Provide the [X, Y] coordinate of the cell's center where the given text is located.  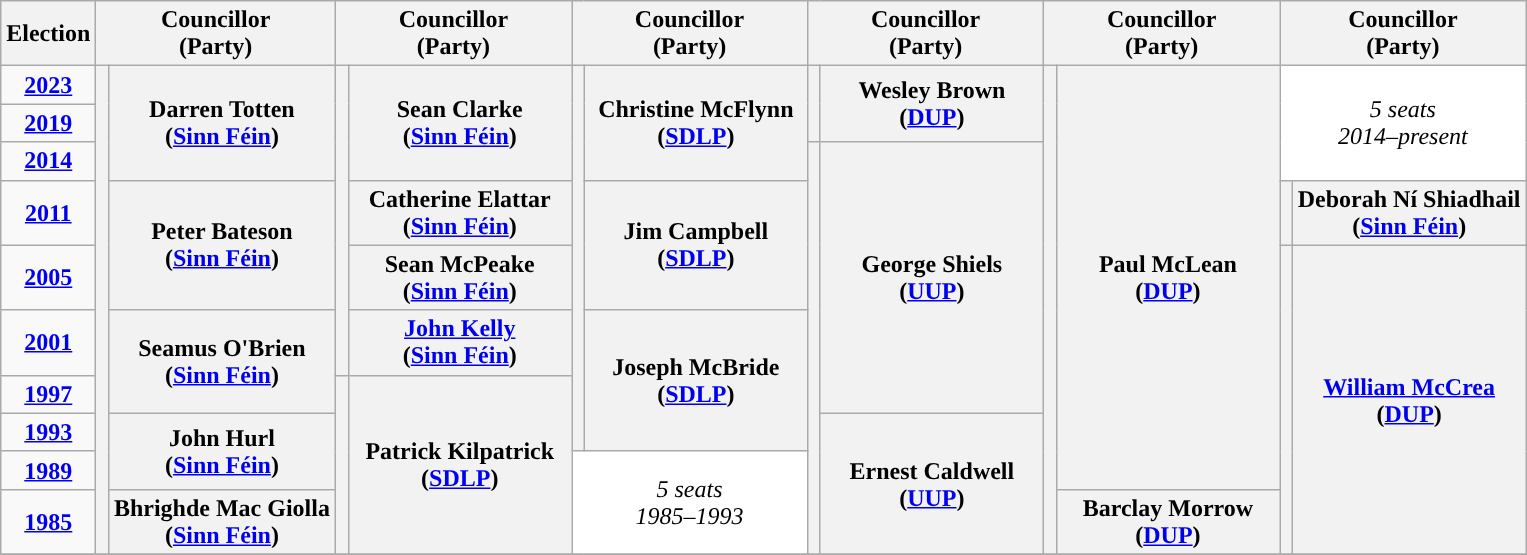
Deborah Ní Shiadhail (Sinn Féin) [1409, 212]
2011 [48, 212]
1989 [48, 470]
William McCrea (DUP) [1409, 400]
2001 [48, 342]
2014 [48, 161]
Election [48, 34]
5 seats1985–1993 [690, 502]
1985 [48, 522]
John Kelly (Sinn Féin) [460, 342]
Peter Bateson (Sinn Féin) [222, 245]
1993 [48, 432]
2019 [48, 123]
Paul McLean (DUP) [1168, 278]
Darren Totten (Sinn Féin) [222, 123]
Sean McPeake (Sinn Féin) [460, 278]
Barclay Morrow (DUP) [1168, 522]
Wesley Brown (DUP) [932, 104]
Catherine Elattar (Sinn Féin) [460, 212]
Patrick Kilpatrick (SDLP) [460, 464]
Joseph McBride (SDLP) [696, 380]
2023 [48, 85]
2005 [48, 278]
George Shiels (UUP) [932, 278]
Sean Clarke (Sinn Féin) [460, 123]
Christine McFlynn (SDLP) [696, 123]
1997 [48, 394]
Seamus O'Brien (Sinn Féin) [222, 362]
Jim Campbell (SDLP) [696, 245]
Ernest Caldwell (UUP) [932, 484]
5 seats2014–present [1403, 123]
John Hurl (Sinn Féin) [222, 451]
Bhrighde Mac Giolla (Sinn Féin) [222, 522]
